Provide the (x, y) coordinate of the cell's center where the given text is located.  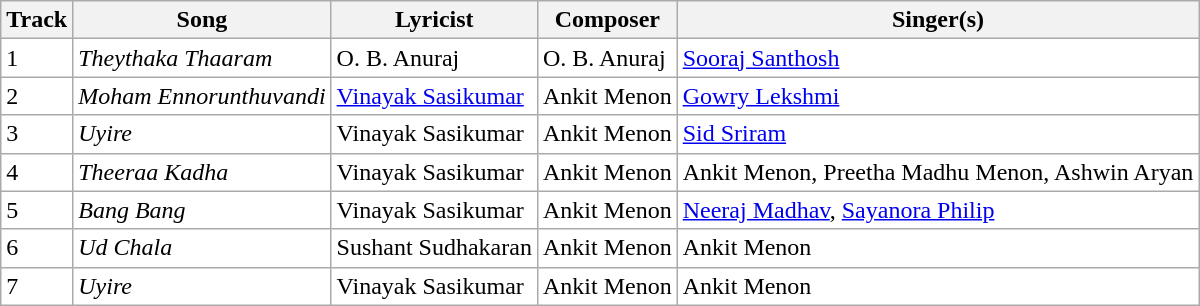
Theeraa Kadha (202, 172)
Ankit Menon, Preetha Madhu Menon, Ashwin Aryan (938, 172)
Sushant Sudhakaran (434, 248)
Composer (607, 20)
Lyricist (434, 20)
Sooraj Santhosh (938, 58)
4 (37, 172)
Neeraj Madhav, Sayanora Philip (938, 210)
Bang Bang (202, 210)
3 (37, 134)
5 (37, 210)
Sid Sriram (938, 134)
2 (37, 96)
Singer(s) (938, 20)
1 (37, 58)
Moham Ennorunthuvandi (202, 96)
Gowry Lekshmi (938, 96)
6 (37, 248)
Track (37, 20)
Song (202, 20)
Ud Chala (202, 248)
7 (37, 286)
Theythaka Thaaram (202, 58)
